Pinpoint the cell where the given text exists, returning its (X, Y) midpoint coordinate. 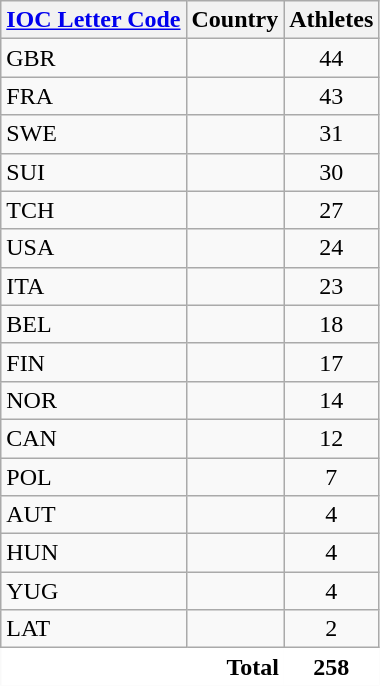
2 (332, 629)
31 (332, 134)
BEL (94, 324)
14 (332, 400)
LAT (94, 629)
YUG (94, 591)
Country (235, 20)
44 (332, 58)
FRA (94, 96)
7 (332, 477)
258 (332, 666)
43 (332, 96)
17 (332, 362)
GBR (94, 58)
SUI (94, 172)
TCH (94, 210)
18 (332, 324)
23 (332, 286)
IOC Letter Code (94, 20)
AUT (94, 515)
USA (94, 248)
FIN (94, 362)
POL (94, 477)
NOR (94, 400)
12 (332, 438)
Athletes (332, 20)
30 (332, 172)
Total (142, 666)
ITA (94, 286)
24 (332, 248)
HUN (94, 553)
CAN (94, 438)
27 (332, 210)
SWE (94, 134)
